Output the (X, Y) coordinate of the center of the cell containing the given text.  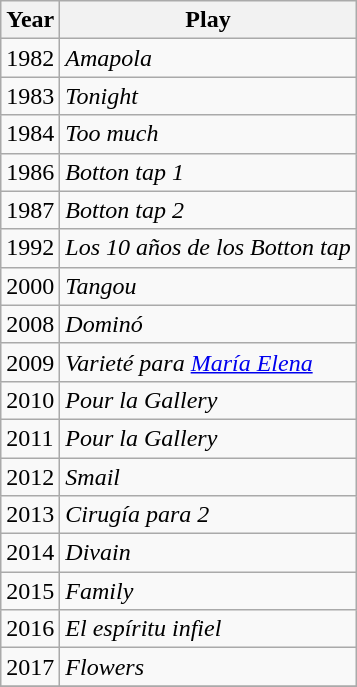
2016 (30, 629)
Family (208, 591)
Cirugía para 2 (208, 515)
1983 (30, 96)
Play (208, 20)
Amapola (208, 58)
2011 (30, 438)
Year (30, 20)
Divain (208, 553)
2009 (30, 362)
2000 (30, 286)
Smail (208, 477)
Varieté para María Elena (208, 362)
Tonight (208, 96)
1982 (30, 58)
Los 10 años de los Botton tap (208, 248)
1986 (30, 172)
Flowers (208, 667)
El espíritu infiel (208, 629)
Tangou (208, 286)
2010 (30, 400)
2008 (30, 324)
2015 (30, 591)
Too much (208, 134)
1984 (30, 134)
2014 (30, 553)
1992 (30, 248)
1987 (30, 210)
2017 (30, 667)
Botton tap 2 (208, 210)
2012 (30, 477)
Dominó (208, 324)
2013 (30, 515)
Botton tap 1 (208, 172)
